Locate the cell with the specified text and output its (x, y) center coordinate. 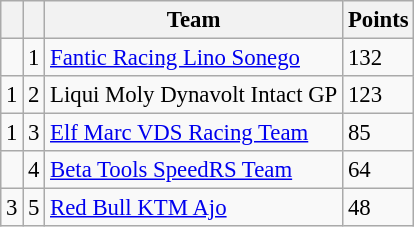
123 (378, 95)
85 (378, 133)
Liqui Moly Dynavolt Intact GP (194, 95)
Points (378, 20)
Fantic Racing Lino Sonego (194, 58)
Elf Marc VDS Racing Team (194, 133)
Beta Tools SpeedRS Team (194, 170)
2 (34, 95)
5 (34, 208)
Red Bull KTM Ajo (194, 208)
48 (378, 208)
4 (34, 170)
132 (378, 58)
Team (194, 20)
64 (378, 170)
